Extract the (x, y) coordinate from the center of the cell holding the provided text.  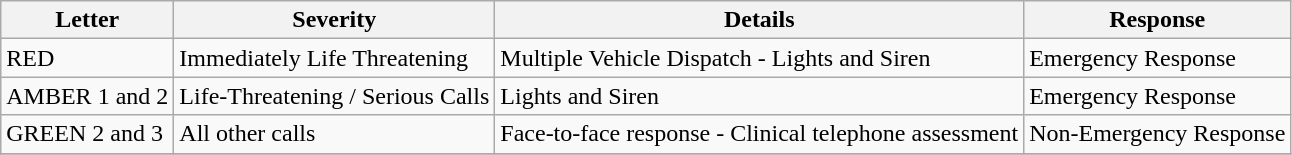
GREEN 2 and 3 (88, 134)
Immediately Life Threatening (334, 58)
RED (88, 58)
All other calls (334, 134)
Face-to-face response - Clinical telephone assessment (760, 134)
Severity (334, 20)
Letter (88, 20)
Response (1158, 20)
Lights and Siren (760, 96)
Life-Threatening / Serious Calls (334, 96)
Details (760, 20)
Non-Emergency Response (1158, 134)
Multiple Vehicle Dispatch - Lights and Siren (760, 58)
AMBER 1 and 2 (88, 96)
